Determine the [X, Y] coordinate at the center of the cell enclosing the given text.  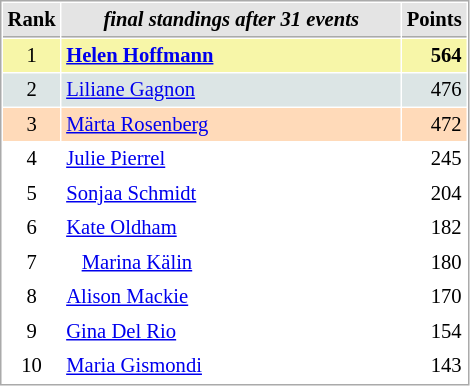
Points [434, 20]
143 [434, 366]
Marina Kälin [232, 262]
182 [434, 228]
Märta Rosenberg [232, 124]
Kate Oldham [232, 228]
8 [32, 296]
Gina Del Rio [232, 332]
5 [32, 194]
180 [434, 262]
3 [32, 124]
Helen Hoffmann [232, 56]
1 [32, 56]
170 [434, 296]
245 [434, 158]
2 [32, 90]
476 [434, 90]
4 [32, 158]
Liliane Gagnon [232, 90]
9 [32, 332]
204 [434, 194]
Alison Mackie [232, 296]
154 [434, 332]
Julie Pierrel [232, 158]
final standings after 31 events [232, 20]
10 [32, 366]
564 [434, 56]
6 [32, 228]
7 [32, 262]
Rank [32, 20]
472 [434, 124]
Maria Gismondi [232, 366]
Sonjaa Schmidt [232, 194]
